From the cell containing the given text, extract its center point as (x, y) coordinate. 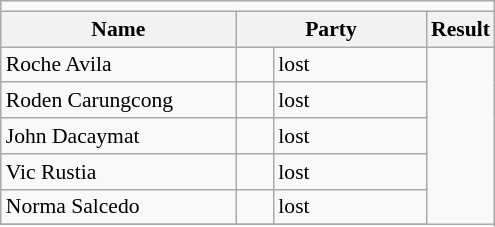
Party (331, 29)
Roden Carungcong (118, 101)
Roche Avila (118, 65)
Vic Rustia (118, 172)
Name (118, 29)
Result (460, 29)
John Dacaymat (118, 136)
Norma Salcedo (118, 207)
